Pinpoint the cell where the given text exists, returning its (x, y) midpoint coordinate. 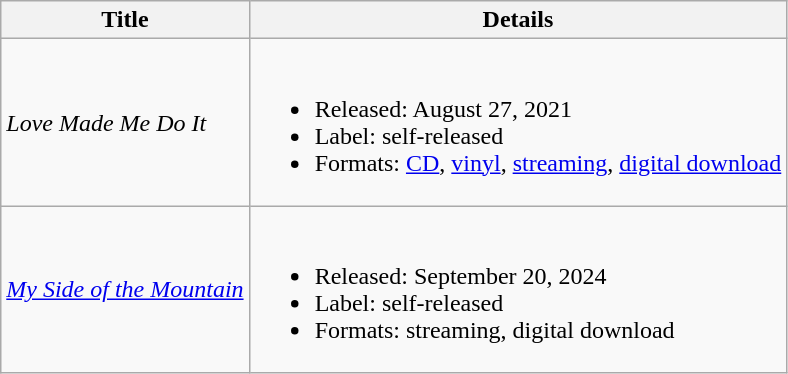
Love Made Me Do It (125, 122)
Title (125, 20)
Released: August 27, 2021Label: self-releasedFormats: CD, vinyl, streaming, digital download (518, 122)
Released: September 20, 2024Label: self-releasedFormats: streaming, digital download (518, 290)
Details (518, 20)
My Side of the Mountain (125, 290)
